Return [X, Y] of the center of cell containing provided text 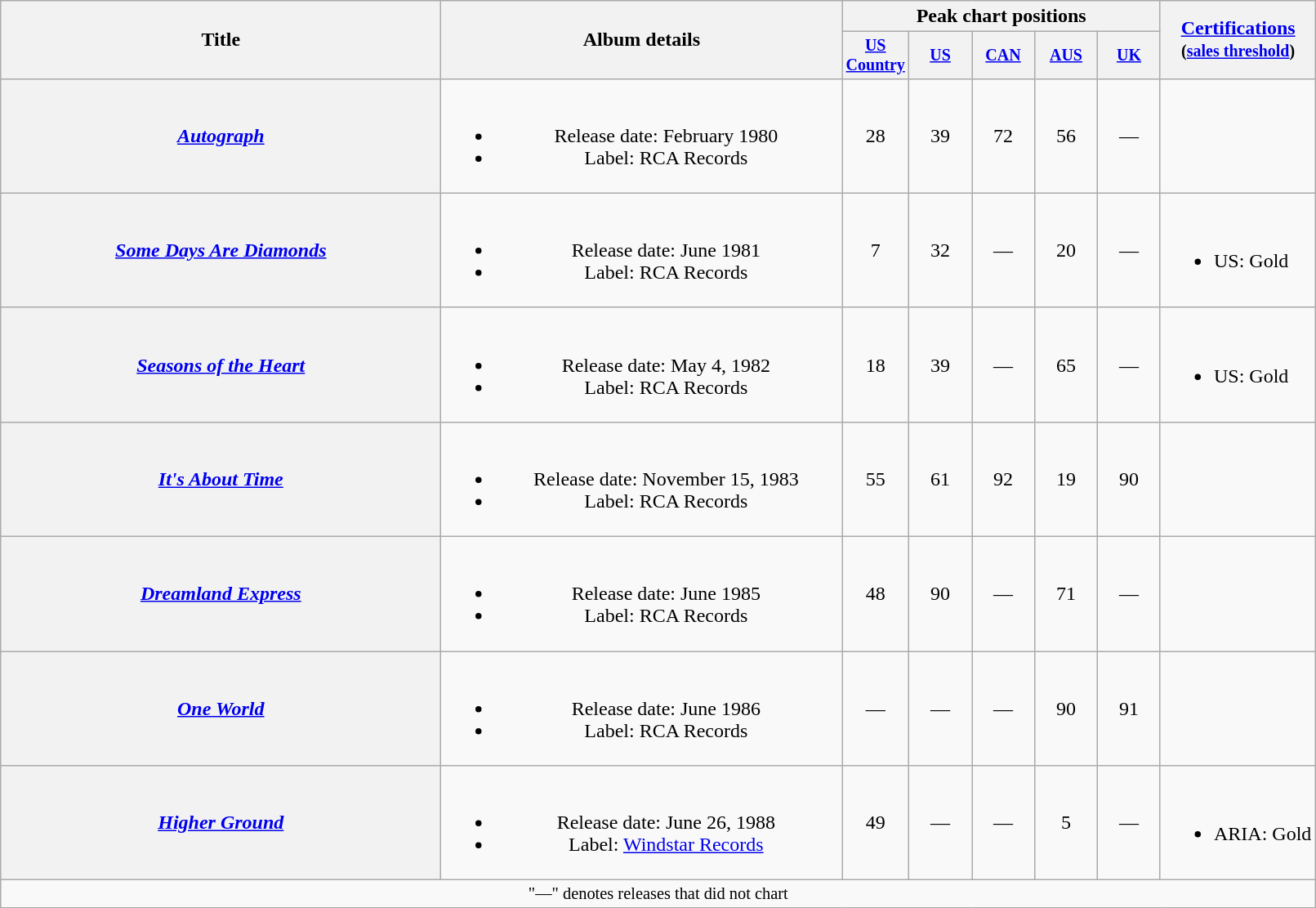
ARIA: Gold [1238, 823]
Higher Ground [221, 823]
Release date: June 26, 1988Label: Windstar Records [642, 823]
65 [1065, 365]
Peak chart positions [1001, 16]
71 [1065, 594]
48 [876, 594]
Title [221, 40]
Autograph [221, 136]
Release date: June 1981Label: RCA Records [642, 250]
AUS [1065, 56]
Certifications(sales threshold) [1238, 40]
56 [1065, 136]
18 [876, 365]
Release date: June 1985Label: RCA Records [642, 594]
32 [941, 250]
49 [876, 823]
US [941, 56]
CAN [1003, 56]
5 [1065, 823]
Seasons of the Heart [221, 365]
7 [876, 250]
"—" denotes releases that did not chart [658, 894]
Release date: June 1986Label: RCA Records [642, 709]
US Country [876, 56]
Release date: November 15, 1983Label: RCA Records [642, 479]
One World [221, 709]
55 [876, 479]
Release date: May 4, 1982Label: RCA Records [642, 365]
91 [1129, 709]
It's About Time [221, 479]
Album details [642, 40]
UK [1129, 56]
92 [1003, 479]
72 [1003, 136]
19 [1065, 479]
Dreamland Express [221, 594]
28 [876, 136]
Some Days Are Diamonds [221, 250]
61 [941, 479]
Release date: February 1980Label: RCA Records [642, 136]
20 [1065, 250]
